Locate the cell with the specified text and output its (x, y) center coordinate. 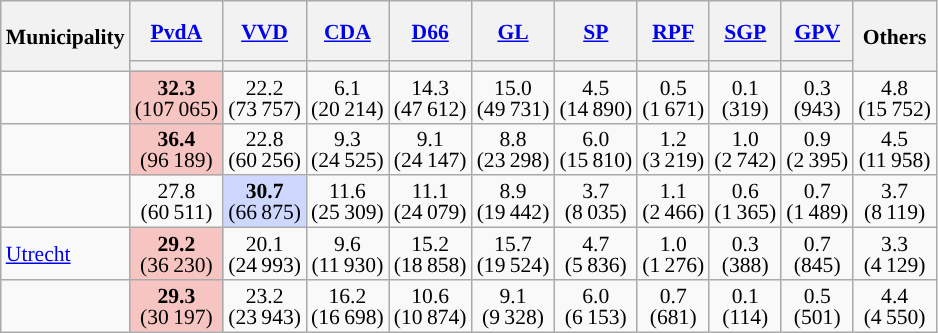
0.7(845) (817, 254)
23.2(23 943) (264, 306)
22.8(60 256) (264, 149)
0.5(501) (817, 306)
15.0(49 731) (514, 97)
RPF (673, 31)
CDA (348, 31)
32.3(107 065) (177, 97)
4.5(11 958) (894, 149)
10.6(10 874) (430, 306)
0.3(943) (817, 97)
0.3(388) (745, 254)
D66 (430, 31)
9.3(24 525) (348, 149)
0.5(1 671) (673, 97)
PvdA (177, 31)
8.8(23 298) (514, 149)
0.1(114) (745, 306)
36.4(96 189) (177, 149)
9.1(9 328) (514, 306)
6.0(15 810) (596, 149)
Municipality (66, 36)
Utrecht (66, 254)
0.7(681) (673, 306)
GPV (817, 31)
14.3(47 612) (430, 97)
29.2(36 230) (177, 254)
6.1(20 214) (348, 97)
GL (514, 31)
11.1(24 079) (430, 202)
SP (596, 31)
29.3(30 197) (177, 306)
1.2(3 219) (673, 149)
11.6(25 309) (348, 202)
1.0(2 742) (745, 149)
20.1(24 993) (264, 254)
16.2(16 698) (348, 306)
3.3(4 129) (894, 254)
3.7(8 119) (894, 202)
22.2(73 757) (264, 97)
4.7(5 836) (596, 254)
3.7(8 035) (596, 202)
SGP (745, 31)
0.6(1 365) (745, 202)
30.7(66 875) (264, 202)
27.8(60 511) (177, 202)
1.0(1 276) (673, 254)
8.9(19 442) (514, 202)
0.9(2 395) (817, 149)
0.7(1 489) (817, 202)
4.8(15 752) (894, 97)
VVD (264, 31)
4.5(14 890) (596, 97)
1.1(2 466) (673, 202)
9.6(11 930) (348, 254)
0.1(319) (745, 97)
9.1(24 147) (430, 149)
6.0(6 153) (596, 306)
4.4(4 550) (894, 306)
15.2(18 858) (430, 254)
Others (894, 36)
15.7(19 524) (514, 254)
